Provide the (X, Y) coordinate of the cell's center where the given text is located.  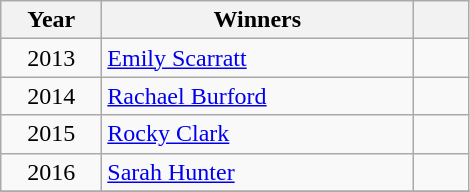
Rocky Clark (258, 134)
Emily Scarratt (258, 58)
2014 (52, 96)
Year (52, 20)
2016 (52, 172)
Rachael Burford (258, 96)
Sarah Hunter (258, 172)
Winners (258, 20)
2013 (52, 58)
2015 (52, 134)
